Identify which cell holds the provided text, then report its [X, Y] central coordinate. 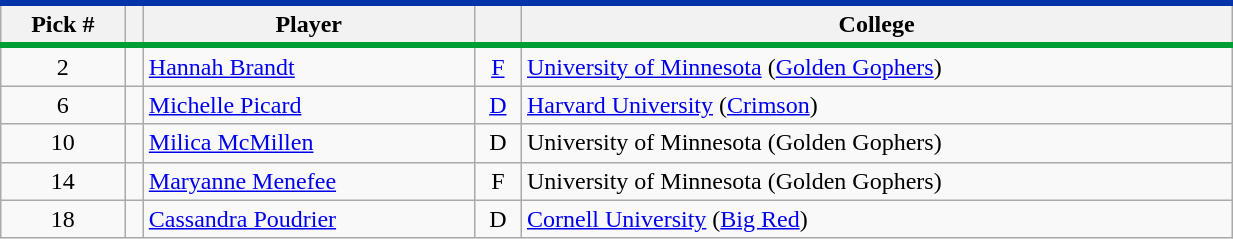
Cassandra Poudrier [308, 219]
Cornell University (Big Red) [877, 219]
Michelle Picard [308, 105]
14 [63, 181]
Pick # [63, 24]
College [877, 24]
Player [308, 24]
2 [63, 66]
Hannah Brandt [308, 66]
10 [63, 143]
6 [63, 105]
Harvard University (Crimson) [877, 105]
Milica McMillen [308, 143]
18 [63, 219]
Maryanne Menefee [308, 181]
